Return the (x, y) coordinate for the center point of the cell that contains the specified text.  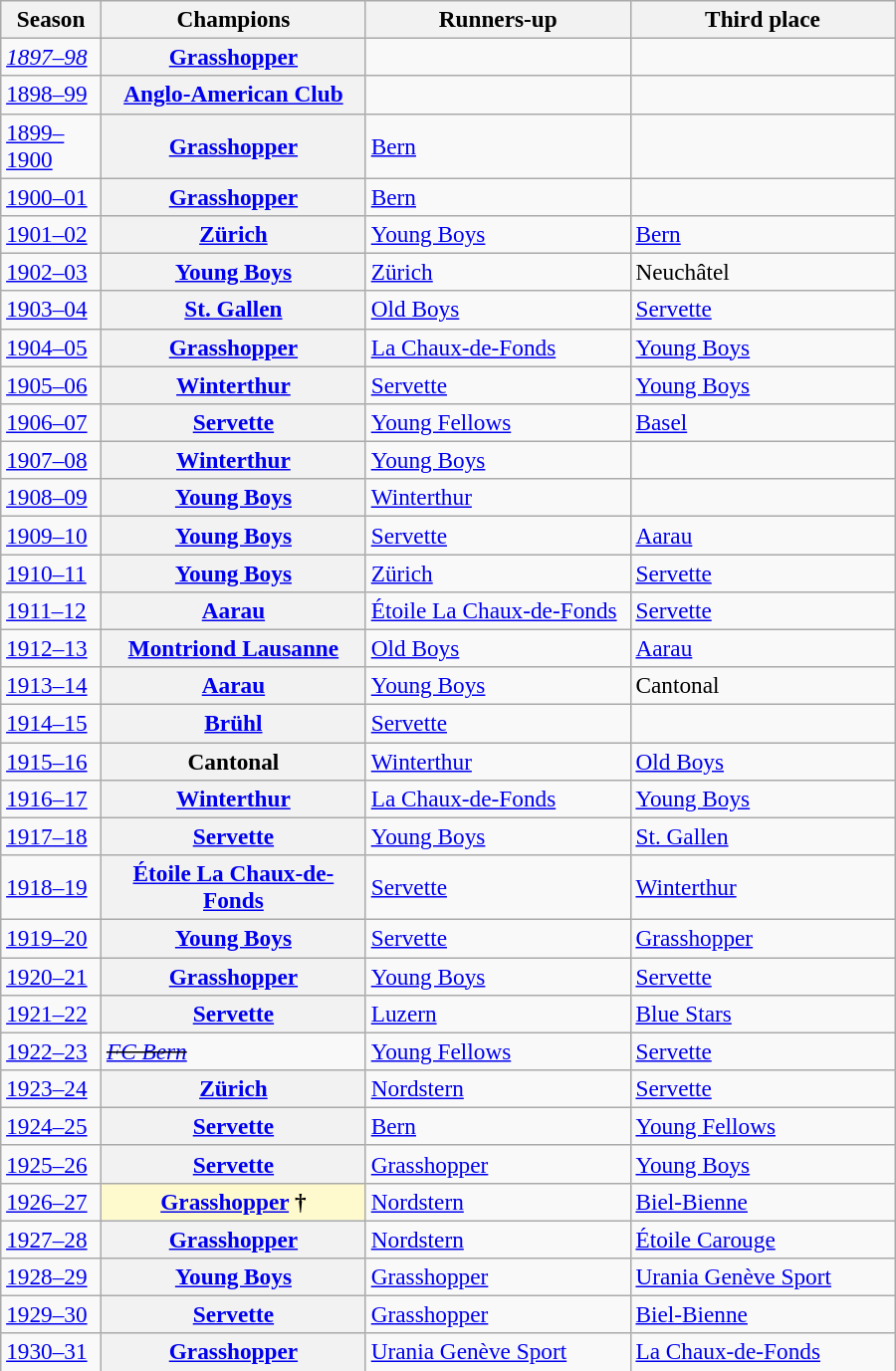
Season (52, 19)
1910–11 (52, 572)
1900–01 (52, 196)
1917–18 (52, 836)
1913–14 (52, 686)
1916–17 (52, 799)
1909–10 (52, 535)
1919–20 (52, 938)
Brühl (234, 723)
1922–23 (52, 1051)
Runners-up (498, 19)
Étoile Carouge (763, 1239)
1897–98 (52, 57)
1908–09 (52, 498)
1915–16 (52, 761)
1905–06 (52, 384)
1901–02 (52, 234)
Champions (234, 19)
1928–29 (52, 1276)
1906–07 (52, 422)
1904–05 (52, 347)
1921–22 (52, 1014)
1899–1900 (52, 145)
1923–24 (52, 1088)
1912–13 (52, 648)
1903–04 (52, 310)
1926–27 (52, 1202)
1902–03 (52, 272)
1907–08 (52, 460)
Blue Stars (763, 1014)
Montriond Lausanne (234, 648)
Basel (763, 422)
1920–21 (52, 976)
1911–12 (52, 610)
1898–99 (52, 95)
1914–15 (52, 723)
1929–30 (52, 1314)
1918–19 (52, 886)
Luzern (498, 1014)
1925–26 (52, 1164)
Grasshopper † (234, 1202)
Anglo-American Club (234, 95)
Third place (763, 19)
FC Bern (234, 1051)
1930–31 (52, 1352)
1924–25 (52, 1126)
1927–28 (52, 1239)
Neuchâtel (763, 272)
